Pinpoint the cell where the given text exists, returning its (X, Y) midpoint coordinate. 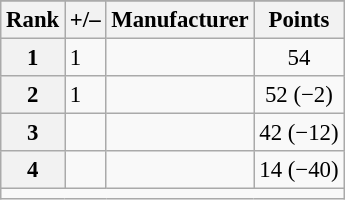
52 (−2) (299, 95)
Points (299, 20)
+/– (86, 20)
54 (299, 58)
3 (33, 133)
2 (33, 95)
Rank (33, 20)
14 (−40) (299, 170)
Manufacturer (180, 20)
42 (−12) (299, 133)
4 (33, 170)
